Return (X, Y) of the center of cell containing provided text 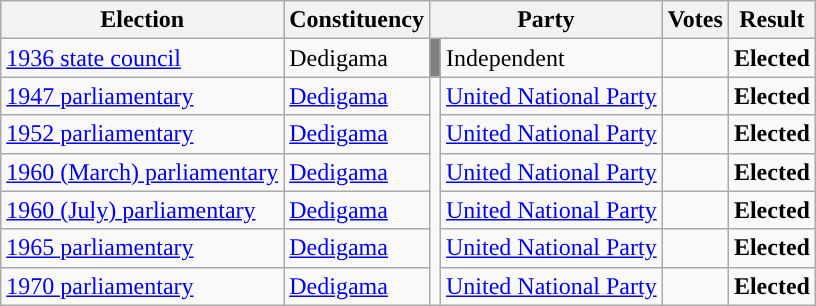
1960 (July) parliamentary (142, 210)
1947 parliamentary (142, 96)
Election (142, 20)
1960 (March) parliamentary (142, 172)
1952 parliamentary (142, 134)
1965 parliamentary (142, 248)
Party (546, 20)
Result (772, 20)
Independent (552, 58)
1970 parliamentary (142, 286)
Constituency (357, 20)
Votes (695, 20)
1936 state council (142, 58)
